Scan for the cell matching the given text and deliver its (X, Y) coordinate at center. 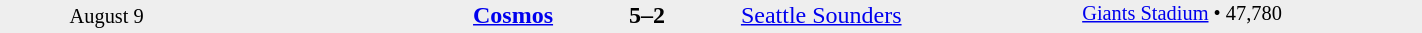
Seattle Sounders (910, 15)
Cosmos (384, 15)
Giants Stadium • 47,780 (1252, 16)
5–2 (648, 15)
August 9 (106, 16)
